Detect which cell encompasses the target text, then output its [X, Y] center coordinate. 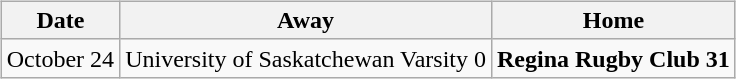
University of Saskatchewan Varsity 0 [306, 58]
October 24 [60, 58]
Regina Rugby Club 31 [613, 58]
Away [306, 20]
Date [60, 20]
Home [613, 20]
